Return (x, y) of the center of cell containing provided text 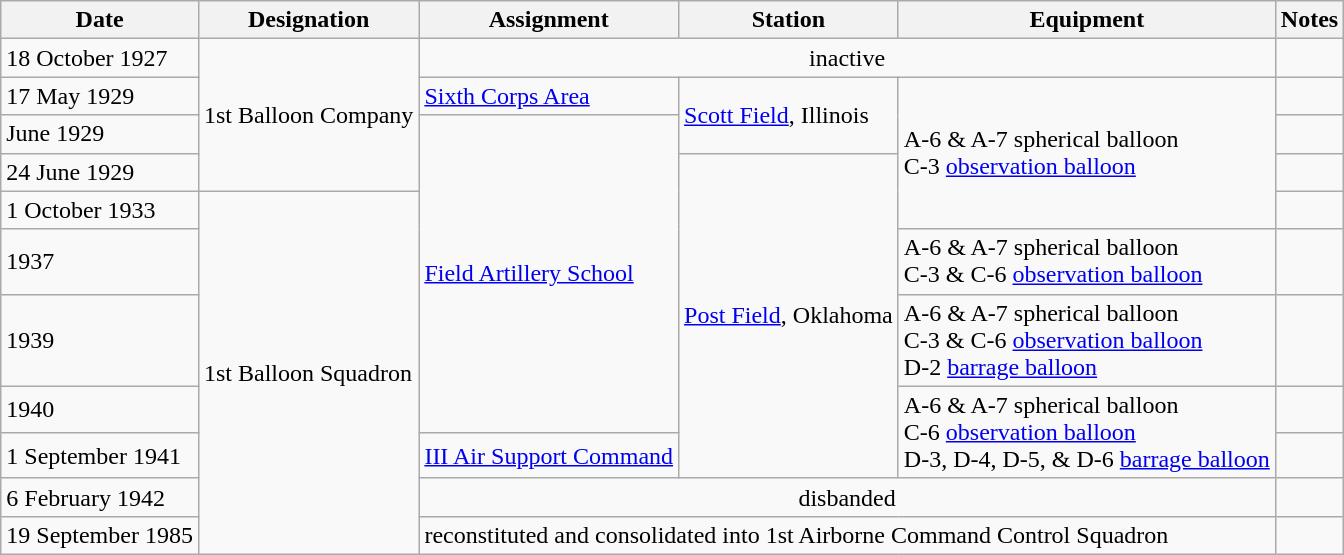
A-6 & A-7 spherical balloonC-3 & C-6 observation balloonD-2 barrage balloon (1086, 340)
1st Balloon Squadron (308, 372)
Equipment (1086, 20)
24 June 1929 (100, 172)
Station (789, 20)
1 October 1933 (100, 210)
reconstituted and consolidated into 1st Airborne Command Control Squadron (847, 535)
A-6 & A-7 spherical balloonC-3 & C-6 observation balloon (1086, 262)
1940 (100, 409)
19 September 1985 (100, 535)
A-6 & A-7 spherical balloonC-6 observation balloonD-3, D-4, D-5, & D-6 barrage balloon (1086, 432)
17 May 1929 (100, 96)
6 February 1942 (100, 497)
A-6 & A-7 spherical balloonC-3 observation balloon (1086, 153)
III Air Support Command (549, 455)
1939 (100, 340)
June 1929 (100, 134)
1937 (100, 262)
inactive (847, 58)
Post Field, Oklahoma (789, 316)
1 September 1941 (100, 455)
Designation (308, 20)
Assignment (549, 20)
Notes (1309, 20)
Field Artillery School (549, 274)
Date (100, 20)
Scott Field, Illinois (789, 115)
18 October 1927 (100, 58)
Sixth Corps Area (549, 96)
1st Balloon Company (308, 115)
disbanded (847, 497)
